Search for the cell housing the specified text and yield its [X, Y] center coordinate. 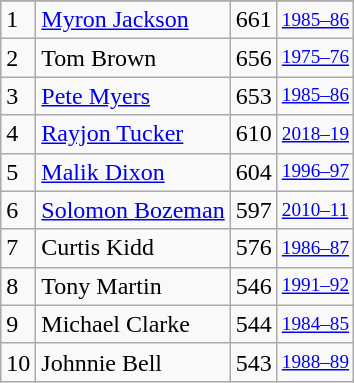
Curtis Kidd [133, 248]
Solomon Bozeman [133, 210]
1 [18, 20]
1991–92 [315, 286]
2010–11 [315, 210]
610 [254, 134]
Rayjon Tucker [133, 134]
597 [254, 210]
4 [18, 134]
9 [18, 324]
546 [254, 286]
1986–87 [315, 248]
5 [18, 172]
7 [18, 248]
656 [254, 58]
Tony Martin [133, 286]
543 [254, 362]
Malik Dixon [133, 172]
Tom Brown [133, 58]
3 [18, 96]
661 [254, 20]
653 [254, 96]
10 [18, 362]
1988–89 [315, 362]
Johnnie Bell [133, 362]
1984–85 [315, 324]
1996–97 [315, 172]
Myron Jackson [133, 20]
576 [254, 248]
604 [254, 172]
Pete Myers [133, 96]
Michael Clarke [133, 324]
6 [18, 210]
544 [254, 324]
2018–19 [315, 134]
8 [18, 286]
1975–76 [315, 58]
2 [18, 58]
